From the cell containing the given text, extract its center point as (x, y) coordinate. 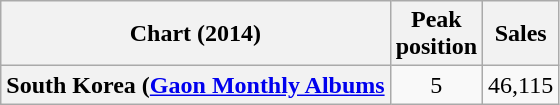
5 (436, 85)
Peakposition (436, 34)
South Korea (Gaon Monthly Albums (196, 85)
46,115 (521, 85)
Chart (2014) (196, 34)
Sales (521, 34)
